Find where the given text appears and provide that cell's center as [x, y] coordinate. 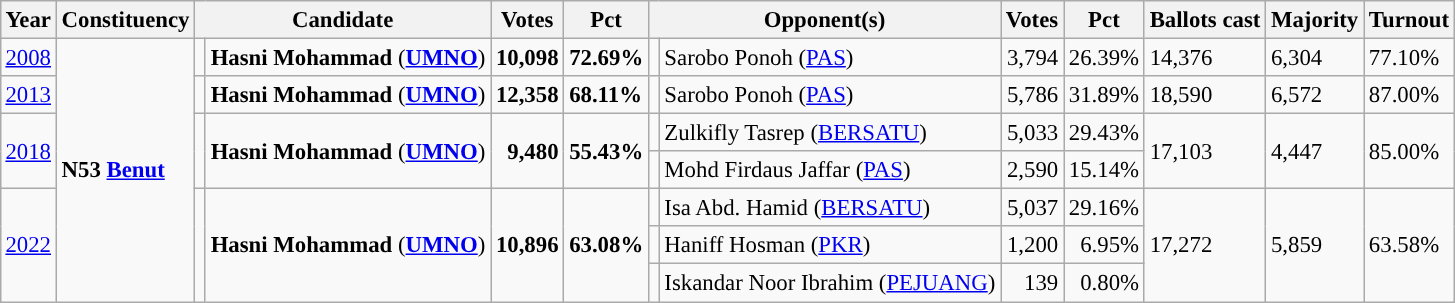
63.08% [606, 246]
87.00% [1410, 95]
Mohd Firdaus Jaffar (PAS) [830, 170]
55.43% [606, 152]
77.10% [1410, 57]
2008 [28, 57]
Iskandar Noor Ibrahim (PEJUANG) [830, 283]
Year [28, 20]
18,590 [1204, 95]
Isa Abd. Hamid (BERSATU) [830, 208]
139 [1032, 283]
0.80% [1104, 283]
17,103 [1204, 152]
29.43% [1104, 133]
5,037 [1032, 208]
Opponent(s) [824, 20]
Constituency [125, 20]
Turnout [1410, 20]
68.11% [606, 95]
Majority [1315, 20]
2018 [28, 152]
63.58% [1410, 246]
5,859 [1315, 246]
9,480 [528, 152]
29.16% [1104, 208]
Ballots cast [1204, 20]
5,786 [1032, 95]
6.95% [1104, 245]
2022 [28, 246]
6,572 [1315, 95]
3,794 [1032, 57]
10,896 [528, 246]
4,447 [1315, 152]
17,272 [1204, 246]
26.39% [1104, 57]
Candidate [343, 20]
12,358 [528, 95]
5,033 [1032, 133]
2,590 [1032, 170]
15.14% [1104, 170]
85.00% [1410, 152]
14,376 [1204, 57]
1,200 [1032, 245]
N53 Benut [125, 170]
72.69% [606, 57]
2013 [28, 95]
Zulkifly Tasrep (BERSATU) [830, 133]
10,098 [528, 57]
6,304 [1315, 57]
31.89% [1104, 95]
Haniff Hosman (PKR) [830, 245]
